Detect which cell encompasses the target text, then output its [x, y] center coordinate. 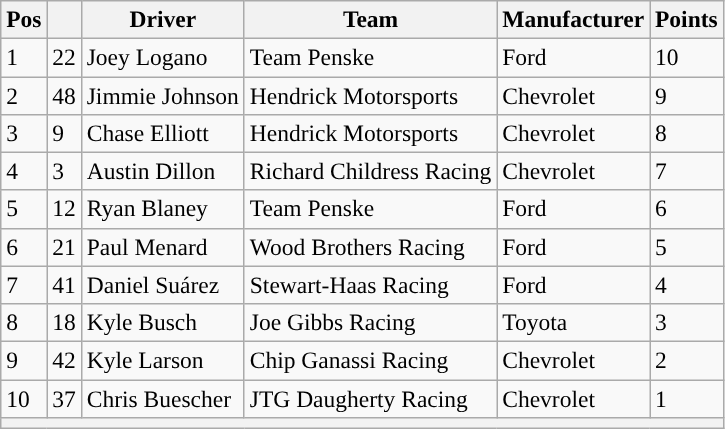
Chip Ganassi Racing [370, 360]
Toyota [574, 322]
Stewart-Haas Racing [370, 285]
18 [64, 322]
JTG Daugherty Racing [370, 398]
22 [64, 57]
12 [64, 209]
Daniel Suárez [162, 285]
Ryan Blaney [162, 209]
Chase Elliott [162, 133]
Team [370, 19]
Paul Menard [162, 247]
48 [64, 95]
Austin Dillon [162, 171]
Points [687, 19]
Wood Brothers Racing [370, 247]
Pos [24, 19]
Jimmie Johnson [162, 95]
Richard Childress Racing [370, 171]
Joe Gibbs Racing [370, 322]
Driver [162, 19]
Joey Logano [162, 57]
42 [64, 360]
Chris Buescher [162, 398]
Manufacturer [574, 19]
Kyle Larson [162, 360]
21 [64, 247]
41 [64, 285]
Kyle Busch [162, 322]
37 [64, 398]
